Detect which cell encompasses the target text, then output its [x, y] center coordinate. 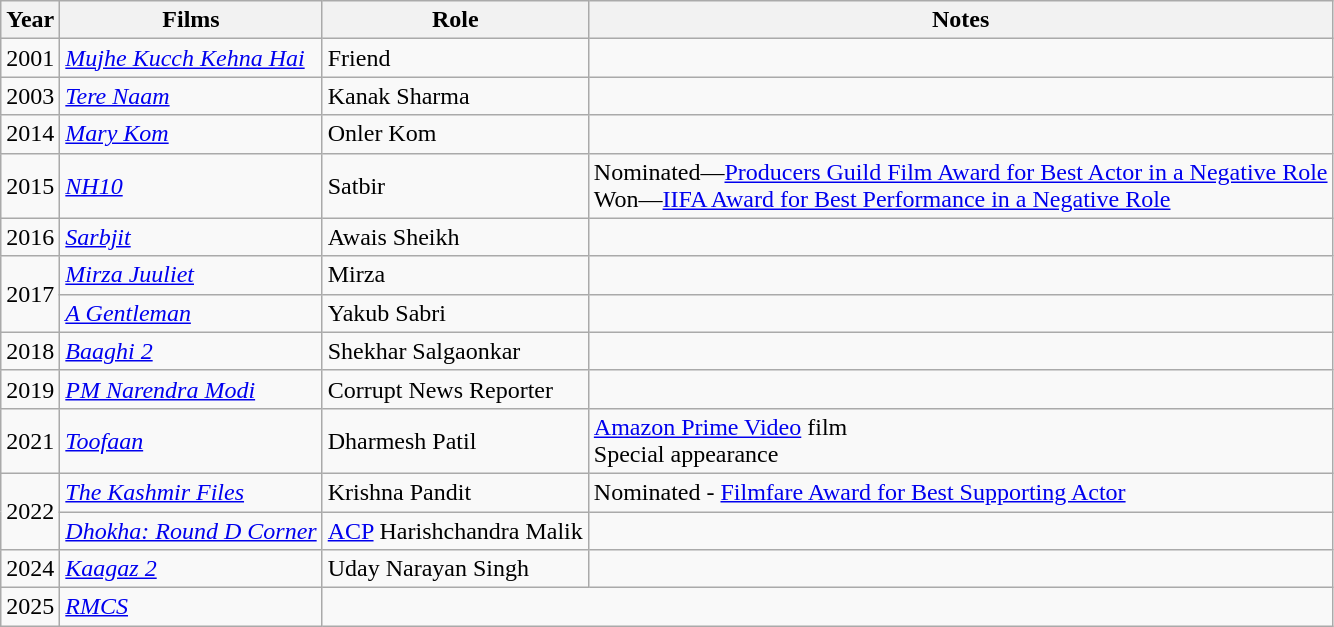
2001 [30, 58]
2014 [30, 134]
Sarbjit [191, 237]
2019 [30, 389]
NH10 [191, 186]
Awais Sheikh [455, 237]
Friend [455, 58]
Amazon Prime Video filmSpecial appearance [960, 440]
Shekhar Salgaonkar [455, 351]
Role [455, 20]
Mirza [455, 275]
Baaghi 2 [191, 351]
PM Narendra Modi [191, 389]
2025 [30, 607]
Krishna Pandit [455, 492]
Year [30, 20]
Dhokha: Round D Corner [191, 531]
2021 [30, 440]
2022 [30, 511]
RMCS [191, 607]
The Kashmir Files [191, 492]
Dharmesh Patil [455, 440]
2017 [30, 294]
Mujhe Kucch Kehna Hai [191, 58]
Corrupt News Reporter [455, 389]
Toofaan [191, 440]
Tere Naam [191, 96]
Mirza Juuliet [191, 275]
Satbir [455, 186]
Nominated - Filmfare Award for Best Supporting Actor [960, 492]
2003 [30, 96]
2018 [30, 351]
Nominated—Producers Guild Film Award for Best Actor in a Negative Role Won—IIFA Award for Best Performance in a Negative Role [960, 186]
Films [191, 20]
Onler Kom [455, 134]
Mary Kom [191, 134]
Kaagaz 2 [191, 569]
Notes [960, 20]
Kanak Sharma [455, 96]
A Gentleman [191, 313]
Yakub Sabri [455, 313]
2016 [30, 237]
2024 [30, 569]
Uday Narayan Singh [455, 569]
ACP Harishchandra Malik [455, 531]
2015 [30, 186]
